For the text-containing cell, return its midpoint in (X, Y) coordinate format. 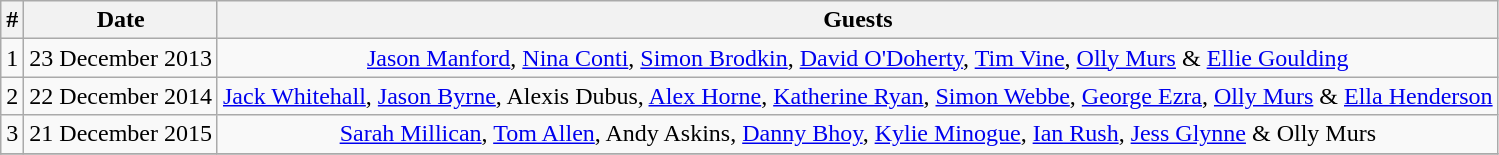
Jason Manford, Nina Conti, Simon Brodkin, David O'Doherty, Tim Vine, Olly Murs & Ellie Goulding (858, 58)
3 (12, 134)
22 December 2014 (121, 96)
Guests (858, 20)
1 (12, 58)
Sarah Millican, Tom Allen, Andy Askins, Danny Bhoy, Kylie Minogue, Ian Rush, Jess Glynne & Olly Murs (858, 134)
# (12, 20)
2 (12, 96)
Date (121, 20)
23 December 2013 (121, 58)
21 December 2015 (121, 134)
Jack Whitehall, Jason Byrne, Alexis Dubus, Alex Horne, Katherine Ryan, Simon Webbe, George Ezra, Olly Murs & Ella Henderson (858, 96)
